Detect which cell encompasses the target text, then output its [x, y] center coordinate. 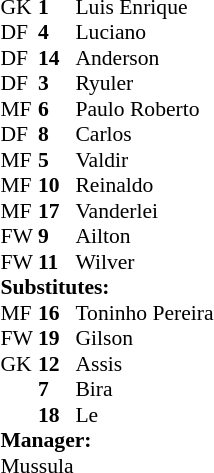
Bira [144, 389]
Anderson [144, 58]
Manager: [106, 441]
10 [57, 185]
Gilson [144, 339]
8 [57, 135]
Carlos [144, 135]
7 [57, 389]
9 [57, 237]
5 [57, 160]
Toninho Pereira [144, 313]
Substitutes: [106, 287]
Assis [144, 364]
Wilver [144, 262]
Ailton [144, 237]
Vanderlei [144, 211]
3 [57, 83]
Valdir [144, 160]
Ryuler [144, 83]
Le [144, 415]
4 [57, 33]
18 [57, 415]
17 [57, 211]
12 [57, 364]
Paulo Roberto [144, 109]
11 [57, 262]
Reinaldo [144, 185]
19 [57, 339]
Luciano [144, 33]
14 [57, 58]
16 [57, 313]
GK [19, 364]
6 [57, 109]
